Scan for the cell matching the given text and deliver its (x, y) coordinate at center. 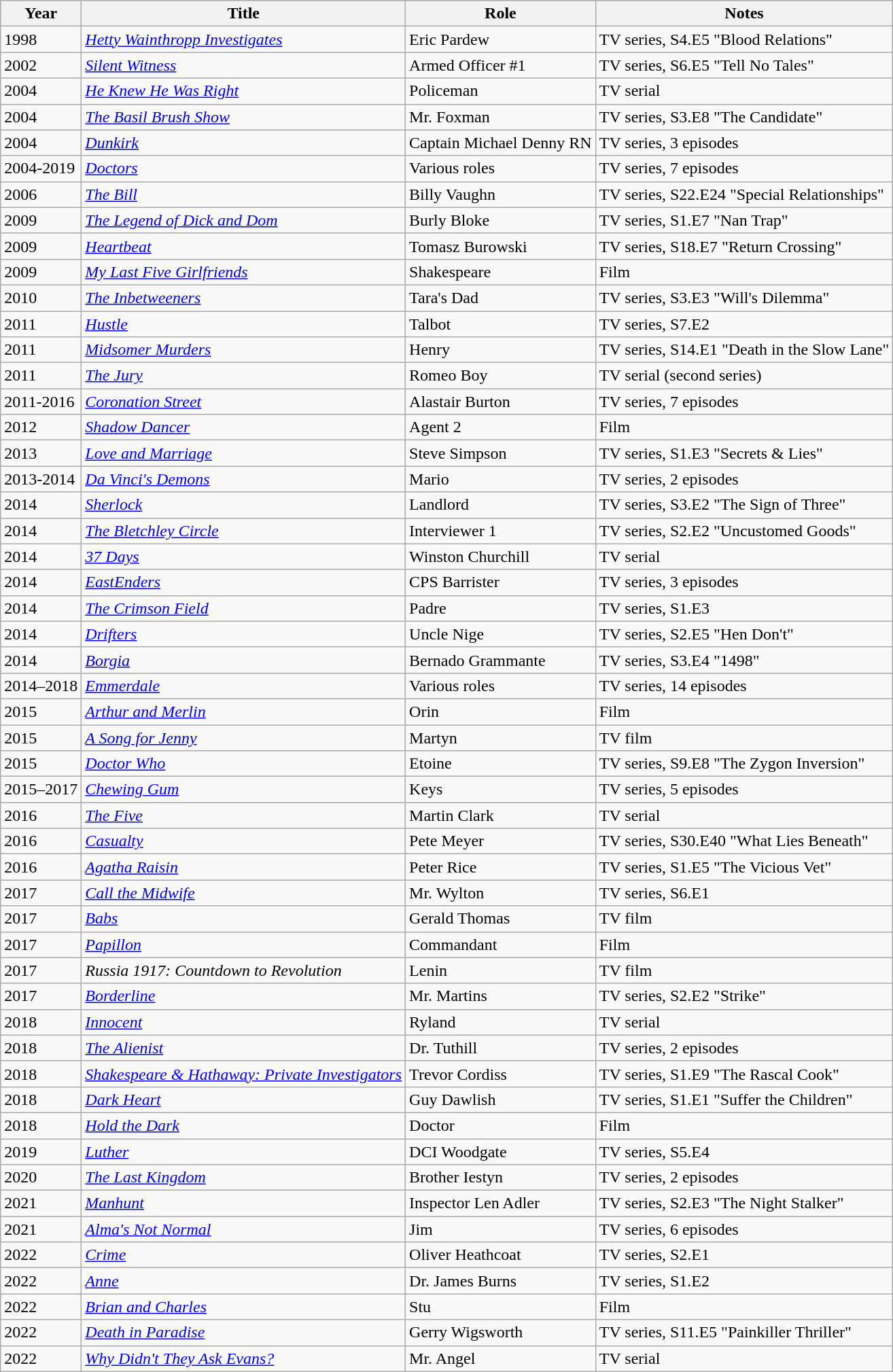
Mr. Angel (501, 1358)
Chewing Gum (243, 790)
TV series, S1.E3 (743, 608)
Armed Officer #1 (501, 65)
Steve Simpson (501, 453)
Midsomer Murders (243, 350)
TV series, S2.E3 "The Night Stalker" (743, 1203)
Landlord (501, 505)
TV series, S9.E8 "The Zygon Inversion" (743, 764)
Eric Pardew (501, 39)
Martyn (501, 737)
37 Days (243, 557)
Alastair Burton (501, 402)
The Crimson Field (243, 608)
Winston Churchill (501, 557)
Shakespeare (501, 272)
Mr. Foxman (501, 117)
Alma's Not Normal (243, 1229)
Russia 1917: Countdown to Revolution (243, 970)
He Knew He Was Right (243, 91)
The Last Kingdom (243, 1178)
CPS Barrister (501, 582)
TV series, S3.E4 "1498" (743, 660)
The Jury (243, 376)
Borgia (243, 660)
Etoine (501, 764)
Title (243, 14)
2020 (41, 1178)
Hetty Wainthropp Investigates (243, 39)
Commandant (501, 945)
Casualty (243, 841)
Captain Michael Denny RN (501, 143)
Uncle Nige (501, 634)
TV series, S2.E1 (743, 1255)
The Legend of Dick and Dom (243, 220)
Hold the Dark (243, 1125)
The Bill (243, 194)
2006 (41, 194)
Gerry Wigsworth (501, 1333)
Love and Marriage (243, 453)
2002 (41, 65)
Babs (243, 919)
Call the Midwife (243, 893)
Drifters (243, 634)
A Song for Jenny (243, 737)
Silent Witness (243, 65)
2013 (41, 453)
Sherlock (243, 505)
TV series, S2.E2 "Uncustomed Goods" (743, 531)
TV series, S2.E2 "Strike" (743, 996)
TV series, S11.E5 "Painkiller Thriller" (743, 1333)
Policeman (501, 91)
TV series, S5.E4 (743, 1152)
Shakespeare & Hathaway: Private Investigators (243, 1074)
Ryland (501, 1022)
Brother Iestyn (501, 1178)
Borderline (243, 996)
DCI Woodgate (501, 1152)
Crime (243, 1255)
TV series, S18.E7 "Return Crossing" (743, 246)
2019 (41, 1152)
Oliver Heathcoat (501, 1255)
Romeo Boy (501, 376)
Dr. Tuthill (501, 1048)
Coronation Street (243, 402)
Bernado Grammante (501, 660)
2004-2019 (41, 169)
2015–2017 (41, 790)
Inspector Len Adler (501, 1203)
Emmerdale (243, 686)
TV series, 14 episodes (743, 686)
Shadow Dancer (243, 427)
Anne (243, 1281)
Jim (501, 1229)
Tara's Dad (501, 298)
TV serial (second series) (743, 376)
2011-2016 (41, 402)
Death in Paradise (243, 1333)
TV series, S6.E5 "Tell No Tales" (743, 65)
TV series, S1.E5 "The Vicious Vet" (743, 867)
The Alienist (243, 1048)
The Basil Brush Show (243, 117)
The Five (243, 815)
Martin Clark (501, 815)
2014–2018 (41, 686)
Dunkirk (243, 143)
TV series, S1.E3 "Secrets & Lies" (743, 453)
Role (501, 14)
TV series, S1.E2 (743, 1281)
Mr. Wylton (501, 893)
Notes (743, 14)
Mario (501, 479)
Da Vinci's Demons (243, 479)
Agent 2 (501, 427)
TV series, S3.E3 "Will's Dilemma" (743, 298)
EastEnders (243, 582)
2013-2014 (41, 479)
Hustle (243, 324)
Why Didn't They Ask Evans? (243, 1358)
Interviewer 1 (501, 531)
TV series, S1.E9 "The Rascal Cook" (743, 1074)
Lenin (501, 970)
Henry (501, 350)
Stu (501, 1307)
TV series, 6 episodes (743, 1229)
Papillon (243, 945)
Keys (501, 790)
TV series, S6.E1 (743, 893)
1998 (41, 39)
Heartbeat (243, 246)
Mr. Martins (501, 996)
Doctors (243, 169)
Pete Meyer (501, 841)
2010 (41, 298)
Peter Rice (501, 867)
Talbot (501, 324)
TV series, S1.E7 "Nan Trap" (743, 220)
Billy Vaughn (501, 194)
Orin (501, 711)
Dr. James Burns (501, 1281)
TV series, S14.E1 "Death in the Slow Lane" (743, 350)
Manhunt (243, 1203)
Guy Dawlish (501, 1100)
Innocent (243, 1022)
TV series, S22.E24 "Special Relationships" (743, 194)
Dark Heart (243, 1100)
TV series, S7.E2 (743, 324)
Trevor Cordiss (501, 1074)
TV series, S3.E8 "The Candidate" (743, 117)
Gerald Thomas (501, 919)
Year (41, 14)
TV series, 5 episodes (743, 790)
Burly Bloke (501, 220)
TV series, S30.E40 "What Lies Beneath" (743, 841)
TV series, S2.E5 "Hen Don't" (743, 634)
Tomasz Burowski (501, 246)
Doctor Who (243, 764)
The Inbetweeners (243, 298)
TV series, S1.E1 "Suffer the Children" (743, 1100)
Brian and Charles (243, 1307)
TV series, S4.E5 "Blood Relations" (743, 39)
Padre (501, 608)
TV series, S3.E2 "The Sign of Three" (743, 505)
Agatha Raisin (243, 867)
2012 (41, 427)
Luther (243, 1152)
The Bletchley Circle (243, 531)
Doctor (501, 1125)
My Last Five Girlfriends (243, 272)
Arthur and Merlin (243, 711)
